Search for the cell housing the specified text and yield its [X, Y] center coordinate. 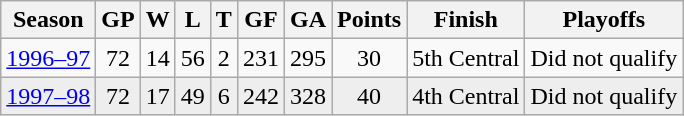
1996–97 [48, 58]
40 [370, 96]
GF [260, 20]
T [224, 20]
17 [158, 96]
Season [48, 20]
1997–98 [48, 96]
328 [308, 96]
295 [308, 58]
Finish [466, 20]
4th Central [466, 96]
14 [158, 58]
Playoffs [604, 20]
231 [260, 58]
49 [192, 96]
5th Central [466, 58]
W [158, 20]
Points [370, 20]
GP [118, 20]
6 [224, 96]
2 [224, 58]
L [192, 20]
56 [192, 58]
242 [260, 96]
30 [370, 58]
GA [308, 20]
